Identify which cell holds the provided text, then report its (x, y) central coordinate. 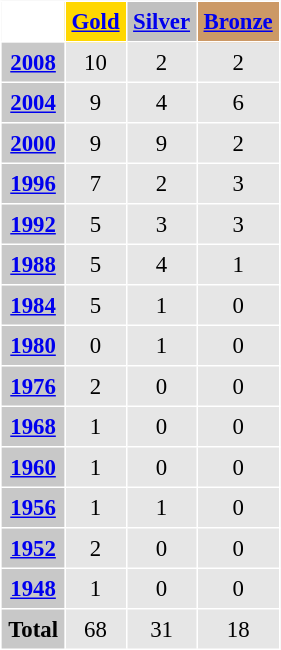
1992 (32, 224)
2000 (32, 143)
10 (96, 62)
1984 (32, 305)
Total (32, 629)
Bronze (238, 22)
Gold (96, 22)
1952 (32, 548)
2008 (32, 62)
1960 (32, 467)
1980 (32, 346)
Silver (161, 22)
6 (238, 103)
1948 (32, 589)
68 (96, 629)
1988 (32, 265)
1976 (32, 386)
1996 (32, 184)
1968 (32, 427)
1956 (32, 508)
2004 (32, 103)
18 (238, 629)
7 (96, 184)
31 (161, 629)
